Locate the cell with the specified text and output its [x, y] center coordinate. 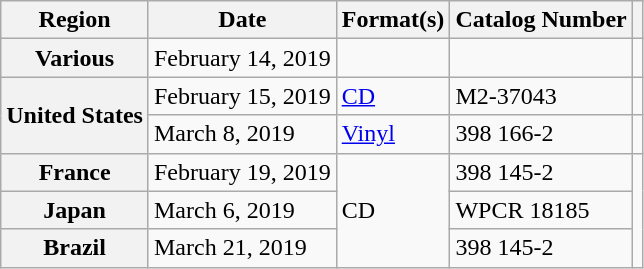
Japan [75, 210]
398 166-2 [541, 134]
Brazil [75, 248]
Region [75, 20]
Vinyl [393, 134]
United States [75, 115]
WPCR 18185 [541, 210]
February 15, 2019 [242, 96]
M2-37043 [541, 96]
February 19, 2019 [242, 172]
Catalog Number [541, 20]
Format(s) [393, 20]
March 21, 2019 [242, 248]
March 6, 2019 [242, 210]
France [75, 172]
March 8, 2019 [242, 134]
Various [75, 58]
February 14, 2019 [242, 58]
Date [242, 20]
